Capture the cell that displays the provided text and extract its [X, Y] central coordinate. 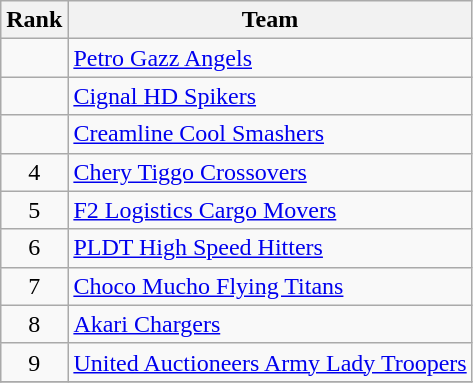
9 [34, 362]
Akari Chargers [270, 324]
Choco Mucho Flying Titans [270, 286]
Team [270, 20]
Cignal HD Spikers [270, 96]
7 [34, 286]
Rank [34, 20]
6 [34, 248]
4 [34, 172]
Chery Tiggo Crossovers [270, 172]
8 [34, 324]
Petro Gazz Angels [270, 58]
PLDT High Speed Hitters [270, 248]
Creamline Cool Smashers [270, 134]
F2 Logistics Cargo Movers [270, 210]
United Auctioneers Army Lady Troopers [270, 362]
5 [34, 210]
